Return (x, y) of the center of cell containing provided text 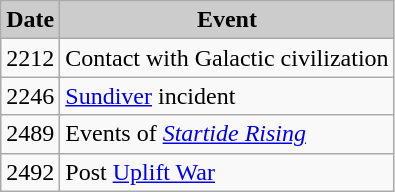
Event (227, 20)
2492 (30, 172)
Events of Startide Rising (227, 134)
Date (30, 20)
2489 (30, 134)
Post Uplift War (227, 172)
Contact with Galactic civilization (227, 58)
2246 (30, 96)
2212 (30, 58)
Sundiver incident (227, 96)
